Output the [X, Y] coordinate of the center of the cell containing the given text.  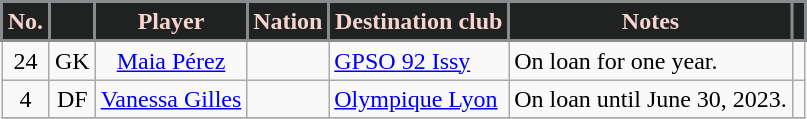
Vanessa Gilles [171, 99]
Player [171, 22]
Olympique Lyon [419, 99]
DF [72, 99]
No. [26, 22]
Maia Pérez [171, 60]
On loan until June 30, 2023. [651, 99]
Notes [651, 22]
24 [26, 60]
Destination club [419, 22]
Nation [288, 22]
GK [72, 60]
4 [26, 99]
On loan for one year. [651, 60]
GPSO 92 Issy [419, 60]
